Extract the (X, Y) coordinate from the center of the cell holding the provided text.  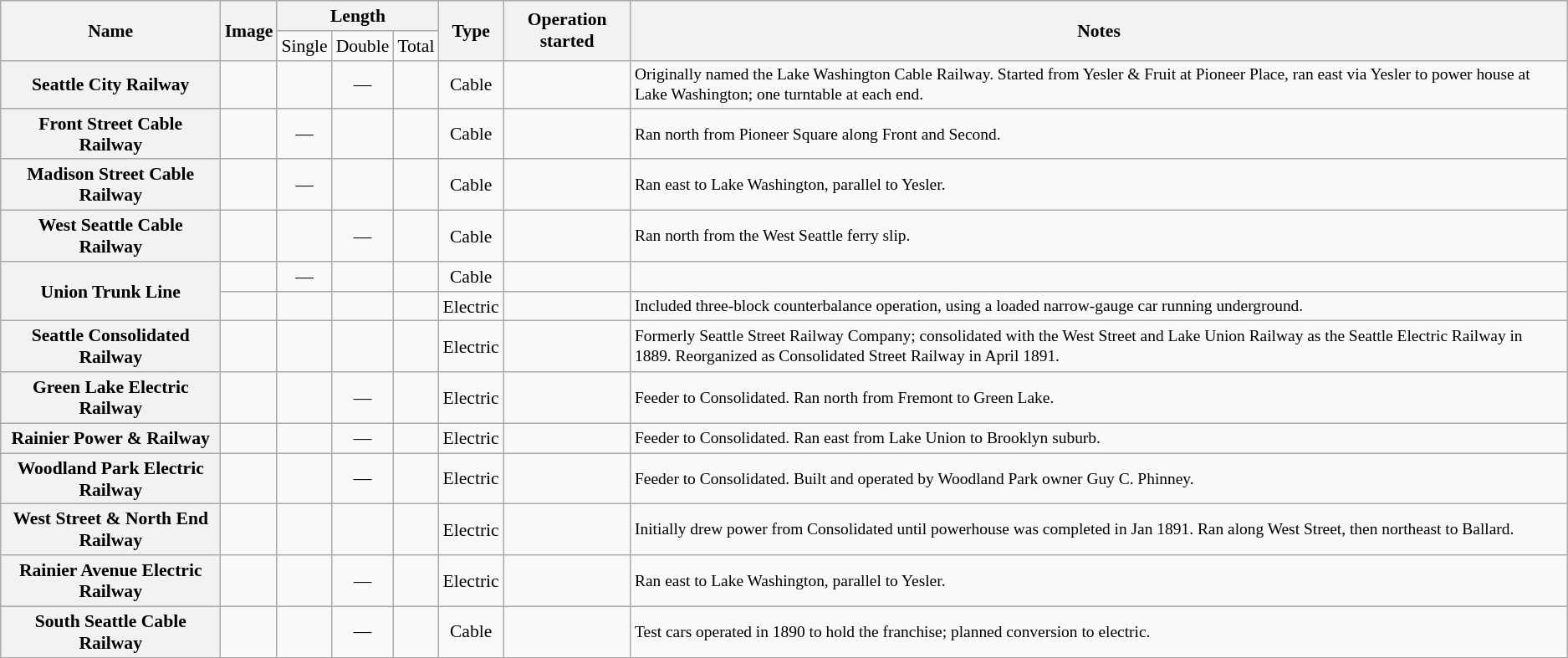
Included three-block counterbalance operation, using a loaded narrow-gauge car running underground. (1099, 307)
Ran north from Pioneer Square along Front and Second. (1099, 134)
Feeder to Consolidated. Ran north from Fremont to Green Lake. (1099, 398)
Union Trunk Line (110, 291)
Image (249, 30)
Double (363, 46)
Operation started (567, 30)
Feeder to Consolidated. Ran east from Lake Union to Brooklyn suburb. (1099, 438)
Name (110, 30)
Woodland Park Electric Railway (110, 478)
Seattle Consolidated Railway (110, 346)
Type (472, 30)
Feeder to Consolidated. Built and operated by Woodland Park owner Guy C. Phinney. (1099, 478)
South Seattle Cable Railway (110, 632)
Rainier Power & Railway (110, 438)
Ran north from the West Seattle ferry slip. (1099, 236)
Madison Street Cable Railway (110, 186)
Single (304, 46)
Rainier Avenue Electric Railway (110, 580)
West Street & North End Railway (110, 530)
Test cars operated in 1890 to hold the franchise; planned conversion to electric. (1099, 632)
West Seattle Cable Railway (110, 236)
Green Lake Electric Railway (110, 398)
Initially drew power from Consolidated until powerhouse was completed in Jan 1891. Ran along West Street, then northeast to Ballard. (1099, 530)
Length (358, 16)
Seattle City Railway (110, 84)
Front Street Cable Railway (110, 134)
Notes (1099, 30)
Total (416, 46)
